Find where the given text appears and provide that cell's center as [x, y] coordinate. 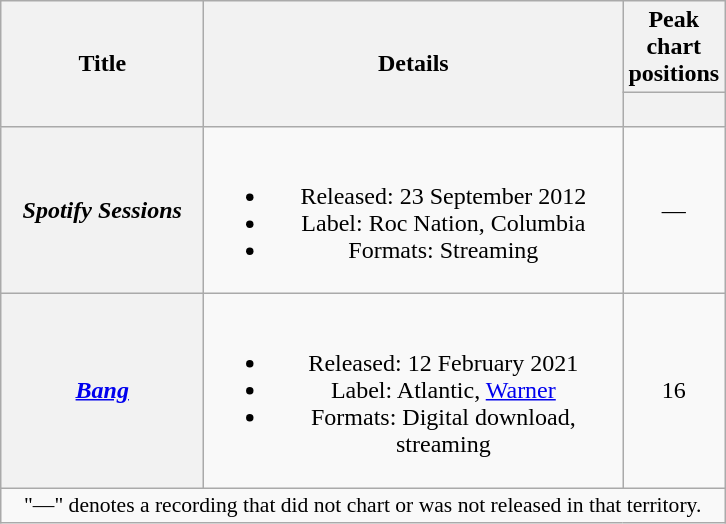
"—" denotes a recording that did not chart or was not released in that territory. [363, 506]
Bang [102, 391]
Spotify Sessions [102, 210]
Peak chart positions [674, 47]
— [674, 210]
Released: 23 September 2012Label: Roc Nation, ColumbiaFormats: Streaming [414, 210]
16 [674, 391]
Title [102, 64]
Details [414, 64]
Released: 12 February 2021Label: Atlantic, WarnerFormats: Digital download, streaming [414, 391]
